Identify which cell holds the provided text, then report its [x, y] central coordinate. 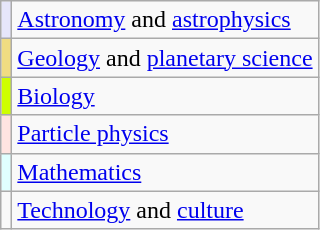
Geology and planetary science [165, 58]
Technology and culture [165, 210]
Mathematics [165, 172]
Astronomy and astrophysics [165, 20]
Particle physics [165, 134]
Biology [165, 96]
